Scan for the cell matching the given text and deliver its (X, Y) coordinate at center. 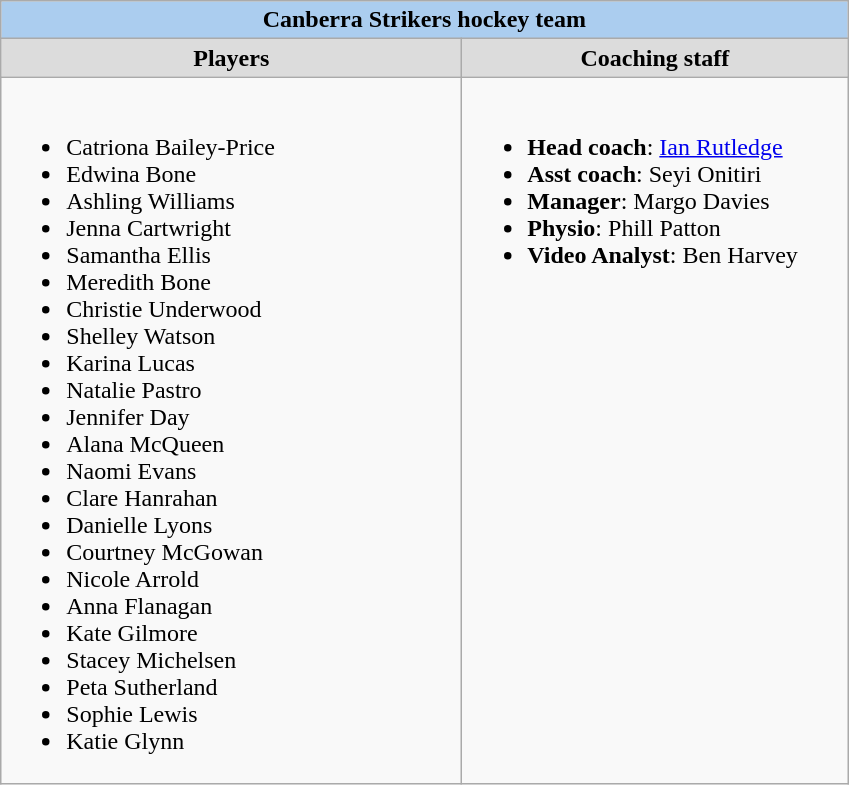
Canberra Strikers hockey team (424, 20)
Head coach: Ian RutledgeAsst coach: Seyi OnitiriManager: Margo DaviesPhysio: Phill PattonVideo Analyst: Ben Harvey (655, 430)
Players (232, 58)
Coaching staff (655, 58)
